Provide the (X, Y) coordinate of the cell's center where the given text is located.  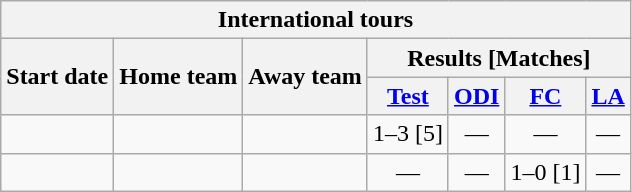
Test (408, 96)
FC (546, 96)
1–3 [5] (408, 134)
Results [Matches] (498, 58)
1–0 [1] (546, 172)
LA (608, 96)
International tours (316, 20)
Away team (306, 77)
ODI (476, 96)
Home team (178, 77)
Start date (58, 77)
